Capture the cell that displays the provided text and extract its (x, y) central coordinate. 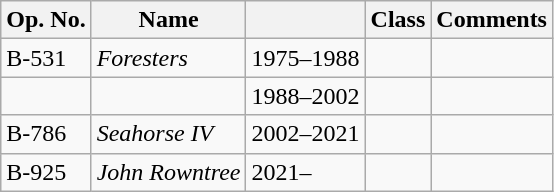
John Rowntree (168, 172)
Class (398, 20)
Foresters (168, 58)
Op. No. (46, 20)
B-925 (46, 172)
1988–2002 (306, 96)
Name (168, 20)
B-786 (46, 134)
1975–1988 (306, 58)
Comments (492, 20)
B-531 (46, 58)
Seahorse IV (168, 134)
2002–2021 (306, 134)
2021– (306, 172)
